Return the [x, y] coordinate for the center point of the cell that contains the specified text.  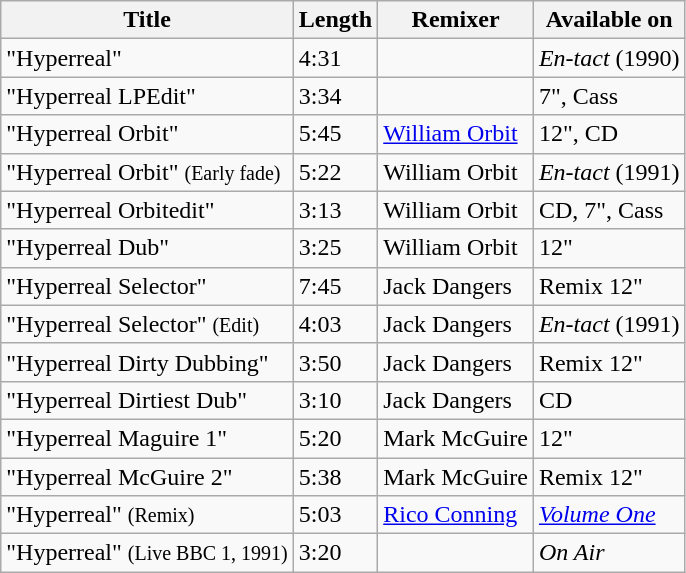
12", CD [609, 134]
"Hyperreal" [148, 58]
"Hyperreal Orbit" (Early fade) [148, 172]
Length [335, 20]
Remixer [456, 20]
5:20 [335, 438]
"Hyperreal Dirtiest Dub" [148, 400]
3:50 [335, 362]
5:22 [335, 172]
Volume One [609, 515]
On Air [609, 553]
Available on [609, 20]
3:10 [335, 400]
7:45 [335, 286]
CD, 7", Cass [609, 210]
3:25 [335, 248]
3:34 [335, 96]
4:03 [335, 324]
7", Cass [609, 96]
5:38 [335, 477]
"Hyperreal LPEdit" [148, 96]
"Hyperreal Dirty Dubbing" [148, 362]
"Hyperreal Maguire 1" [148, 438]
5:45 [335, 134]
"Hyperreal Selector" (Edit) [148, 324]
"Hyperreal Orbitedit" [148, 210]
CD [609, 400]
Title [148, 20]
Rico Conning [456, 515]
5:03 [335, 515]
"Hyperreal" (Remix) [148, 515]
4:31 [335, 58]
"Hyperreal Dub" [148, 248]
"Hyperreal Orbit" [148, 134]
En-tact (1990) [609, 58]
3:13 [335, 210]
"Hyperreal McGuire 2" [148, 477]
"Hyperreal" (Live BBC 1, 1991) [148, 553]
3:20 [335, 553]
"Hyperreal Selector" [148, 286]
